Search for the cell housing the specified text and yield its [X, Y] center coordinate. 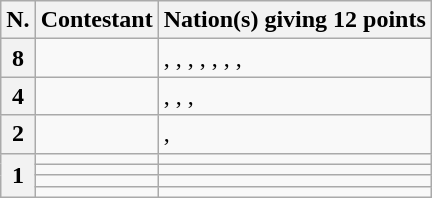
Contestant [96, 20]
2 [18, 134]
, [294, 134]
8 [18, 58]
Nation(s) giving 12 points [294, 20]
4 [18, 96]
N. [18, 20]
1 [18, 175]
, , , [294, 96]
, , , , , , , [294, 58]
